Pinpoint the cell where the given text exists, returning its (x, y) midpoint coordinate. 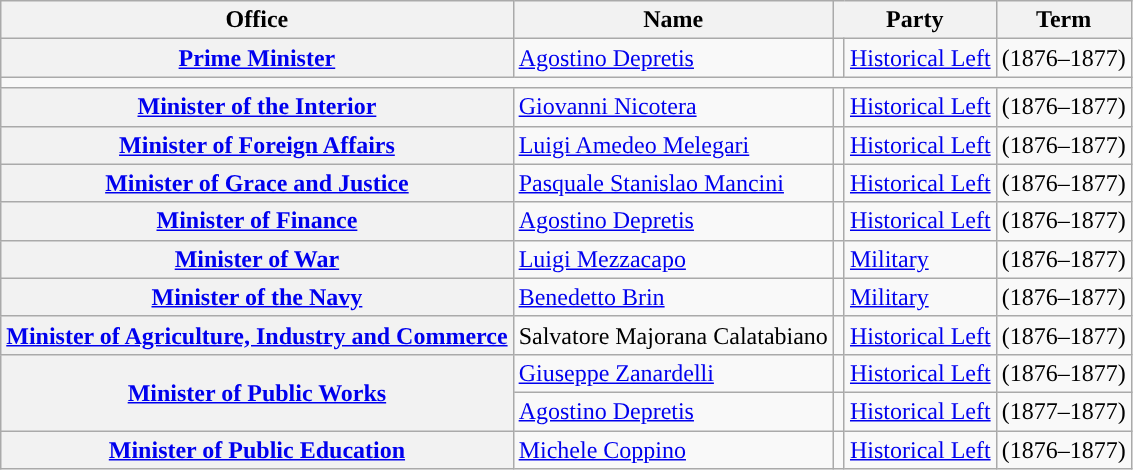
Term (1064, 20)
Minister of the Interior (257, 107)
Minister of Public Works (257, 392)
Giuseppe Zanardelli (673, 373)
Minister of Grace and Justice (257, 183)
Minister of Finance (257, 221)
Luigi Mezzacapo (673, 259)
Prime Minister (257, 58)
Benedetto Brin (673, 297)
Office (257, 20)
Michele Coppino (673, 449)
Party (914, 20)
Giovanni Nicotera (673, 107)
Salvatore Majorana Calatabiano (673, 335)
(1877–1877) (1064, 411)
Minister of Foreign Affairs (257, 145)
Minister of War (257, 259)
Pasquale Stanislao Mancini (673, 183)
Minister of Agriculture, Industry and Commerce (257, 335)
Luigi Amedeo Melegari (673, 145)
Minister of the Navy (257, 297)
Name (673, 20)
Minister of Public Education (257, 449)
